Find where the given text appears and provide that cell's center as [X, Y] coordinate. 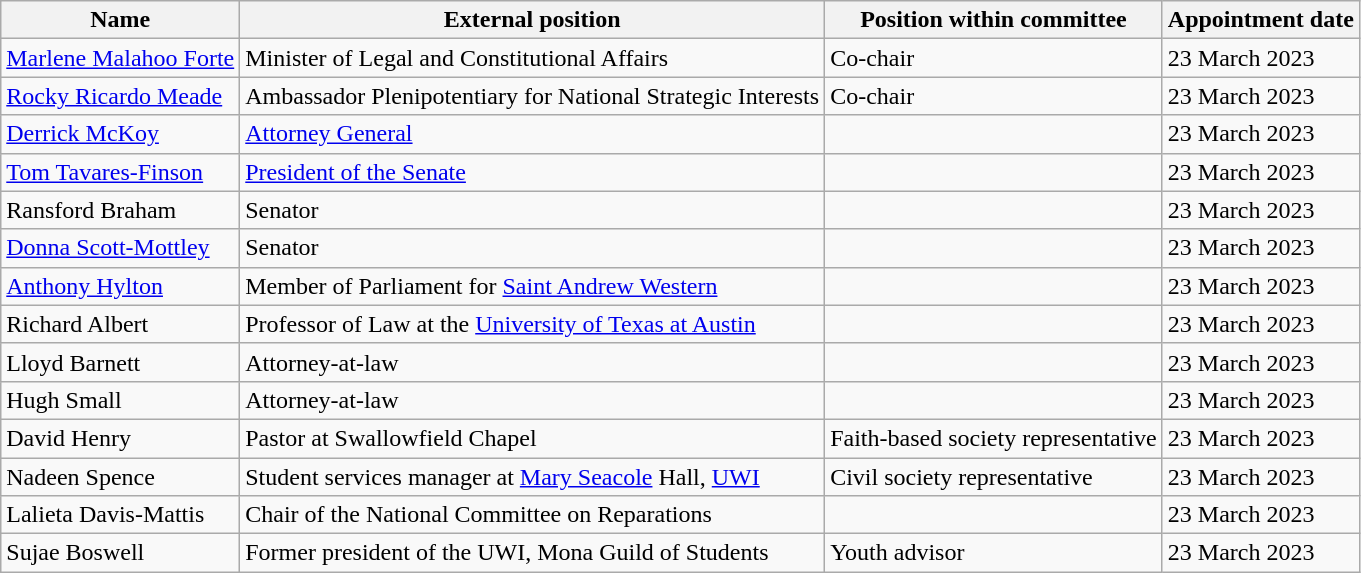
Rocky Ricardo Meade [120, 96]
Civil society representative [994, 477]
Ransford Braham [120, 210]
Nadeen Spence [120, 477]
Chair of the National Committee on Reparations [532, 515]
Youth advisor [994, 553]
Derrick McKoy [120, 134]
Appointment date [1260, 20]
Lloyd Barnett [120, 362]
Donna Scott-Mottley [120, 248]
Student services manager at Mary Seacole Hall, UWI [532, 477]
Position within committee [994, 20]
Name [120, 20]
Attorney General [532, 134]
Hugh Small [120, 400]
Ambassador Plenipotentiary for National Strategic Interests [532, 96]
David Henry [120, 438]
Member of Parliament for Saint Andrew Western [532, 286]
Professor of Law at the University of Texas at Austin [532, 324]
Former president of the UWI, Mona Guild of Students [532, 553]
Pastor at Swallowfield Chapel [532, 438]
Faith-based society representative [994, 438]
President of the Senate [532, 172]
Minister of Legal and Constitutional Affairs [532, 58]
Lalieta Davis-Mattis [120, 515]
External position [532, 20]
Tom Tavares-Finson [120, 172]
Marlene Malahoo Forte [120, 58]
Richard Albert [120, 324]
Sujae Boswell [120, 553]
Anthony Hylton [120, 286]
